For the text-containing cell, return its midpoint in (x, y) coordinate format. 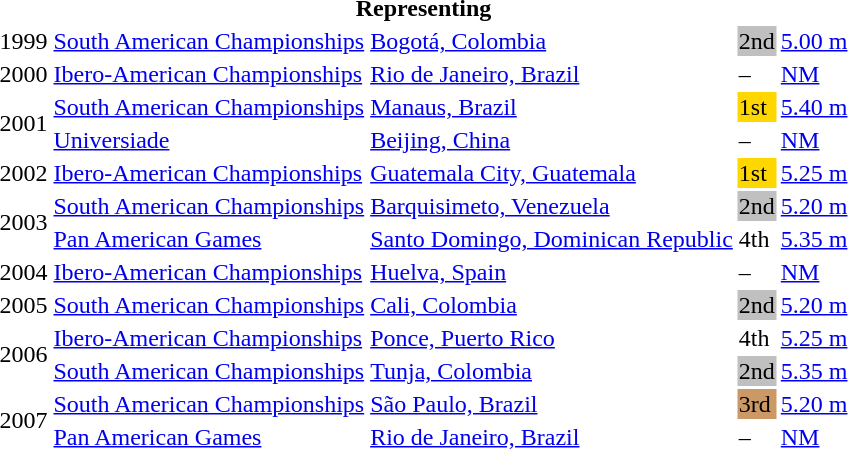
Huelva, Spain (552, 272)
Cali, Colombia (552, 305)
Bogotá, Colombia (552, 41)
3rd (756, 404)
Rio de Janeiro, Brazil (552, 74)
Beijing, China (552, 140)
Barquisimeto, Venezuela (552, 206)
Pan American Games (209, 239)
Guatemala City, Guatemala (552, 173)
Universiade (209, 140)
Manaus, Brazil (552, 107)
Ponce, Puerto Rico (552, 338)
Tunja, Colombia (552, 371)
São Paulo, Brazil (552, 404)
Santo Domingo, Dominican Republic (552, 239)
